Provide the [X, Y] coordinate of the cell's center where the given text is located.  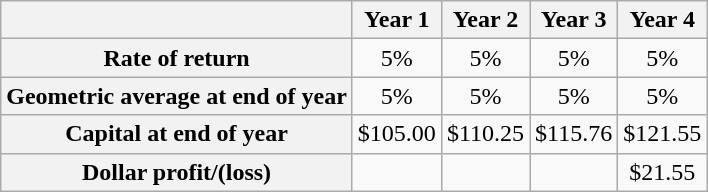
Year 4 [662, 20]
$110.25 [485, 134]
Rate of return [177, 58]
$115.76 [574, 134]
Geometric average at end of year [177, 96]
Year 2 [485, 20]
Year 3 [574, 20]
Capital at end of year [177, 134]
$105.00 [396, 134]
$21.55 [662, 172]
$121.55 [662, 134]
Year 1 [396, 20]
Dollar profit/(loss) [177, 172]
